Scan for the cell matching the given text and deliver its [X, Y] coordinate at center. 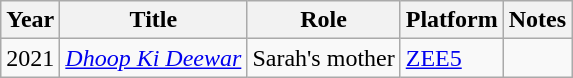
Sarah's mother [324, 58]
ZEE5 [452, 58]
Year [30, 20]
Dhoop Ki Deewar [154, 58]
Platform [452, 20]
Role [324, 20]
2021 [30, 58]
Notes [537, 20]
Title [154, 20]
